Pinpoint the cell where the given text exists, returning its (x, y) midpoint coordinate. 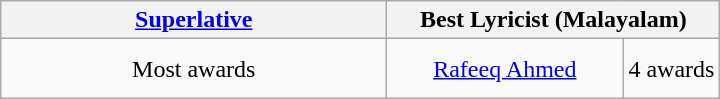
Most awards (194, 69)
4 awards (672, 69)
Rafeeq Ahmed (505, 69)
Best Lyricist (Malayalam) (554, 20)
Superlative (194, 20)
